Pinpoint the cell where the given text exists, returning its [x, y] midpoint coordinate. 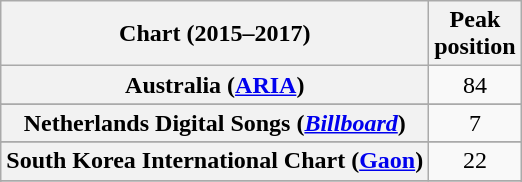
7 [475, 123]
Chart (2015–2017) [215, 34]
Netherlands Digital Songs (Billboard) [215, 123]
Australia (ARIA) [215, 85]
84 [475, 85]
Peakposition [475, 34]
South Korea International Chart (Gaon) [215, 161]
22 [475, 161]
